Search for the cell housing the specified text and yield its [X, Y] center coordinate. 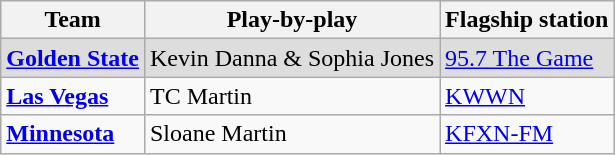
Kevin Danna & Sophia Jones [292, 58]
KWWN [527, 96]
Sloane Martin [292, 134]
Flagship station [527, 20]
Play-by-play [292, 20]
Golden State [73, 58]
KFXN-FM [527, 134]
Minnesota [73, 134]
Team [73, 20]
TC Martin [292, 96]
Las Vegas [73, 96]
95.7 The Game [527, 58]
